Provide the [x, y] coordinate of the cell's center where the given text is located.  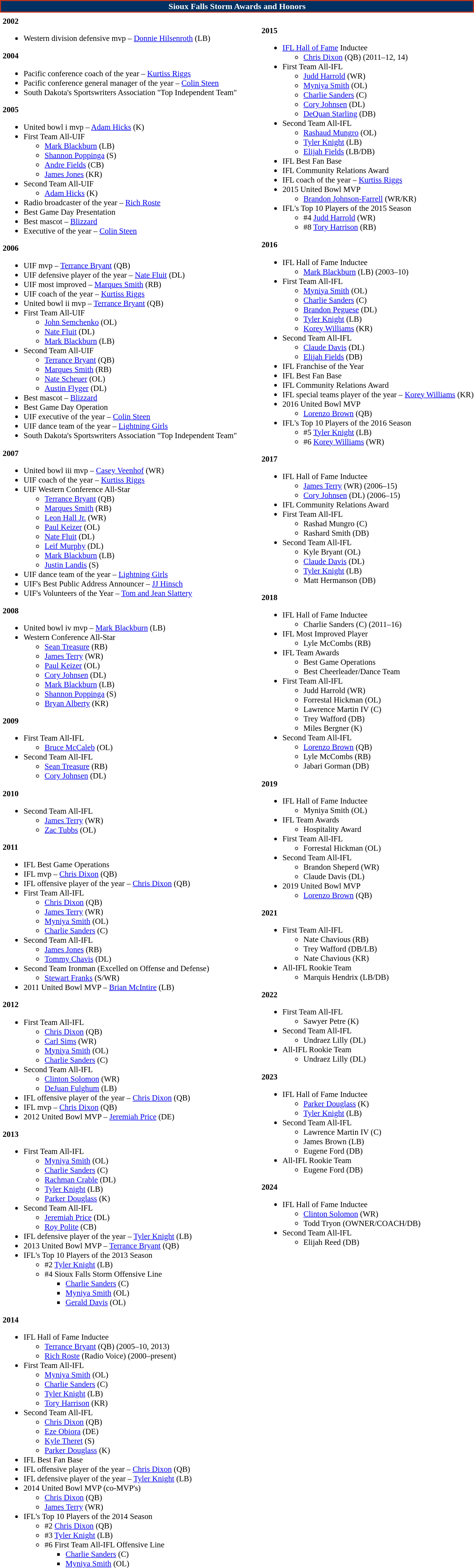
Sioux Falls Storm Awards and Honors [237, 6]
